Search for the cell housing the specified text and yield its (x, y) center coordinate. 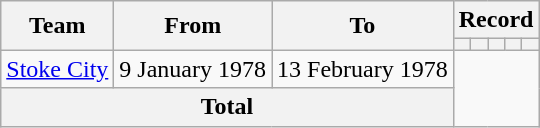
Team (58, 26)
9 January 1978 (193, 69)
13 February 1978 (363, 69)
To (363, 26)
Record (496, 20)
From (193, 26)
Total (228, 107)
Stoke City (58, 69)
